Search for the cell housing the specified text and yield its [X, Y] center coordinate. 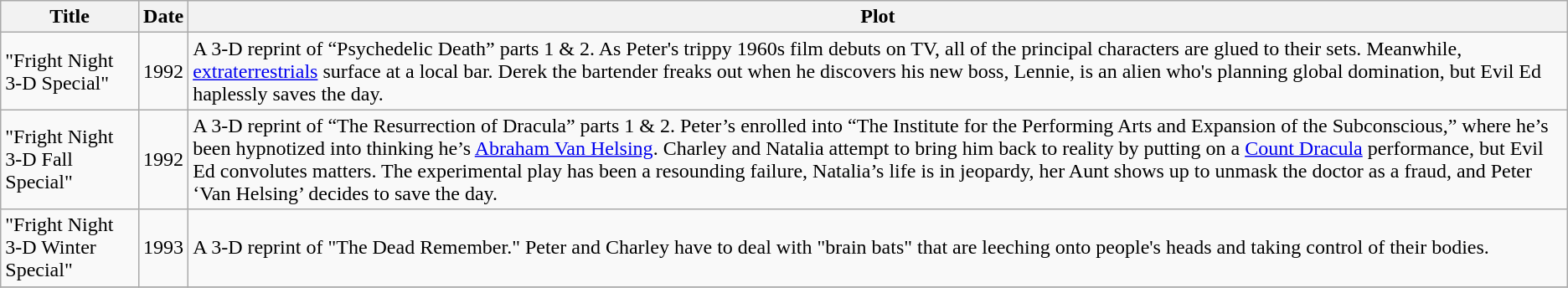
Date [164, 17]
Plot [878, 17]
"Fright Night 3-D Winter Special" [70, 248]
"Fright Night 3-D Special" [70, 71]
Title [70, 17]
"Fright Night 3-D Fall Special" [70, 159]
1993 [164, 248]
